Pinpoint the cell where the given text exists, returning its [x, y] midpoint coordinate. 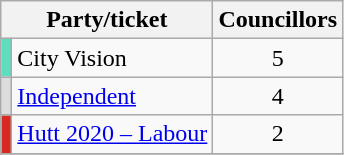
Councillors [278, 20]
Party/ticket [107, 20]
City Vision [112, 58]
Independent [112, 96]
2 [278, 134]
Hutt 2020 – Labour [112, 134]
5 [278, 58]
4 [278, 96]
